For the text-containing cell, return its midpoint in [X, Y] coordinate format. 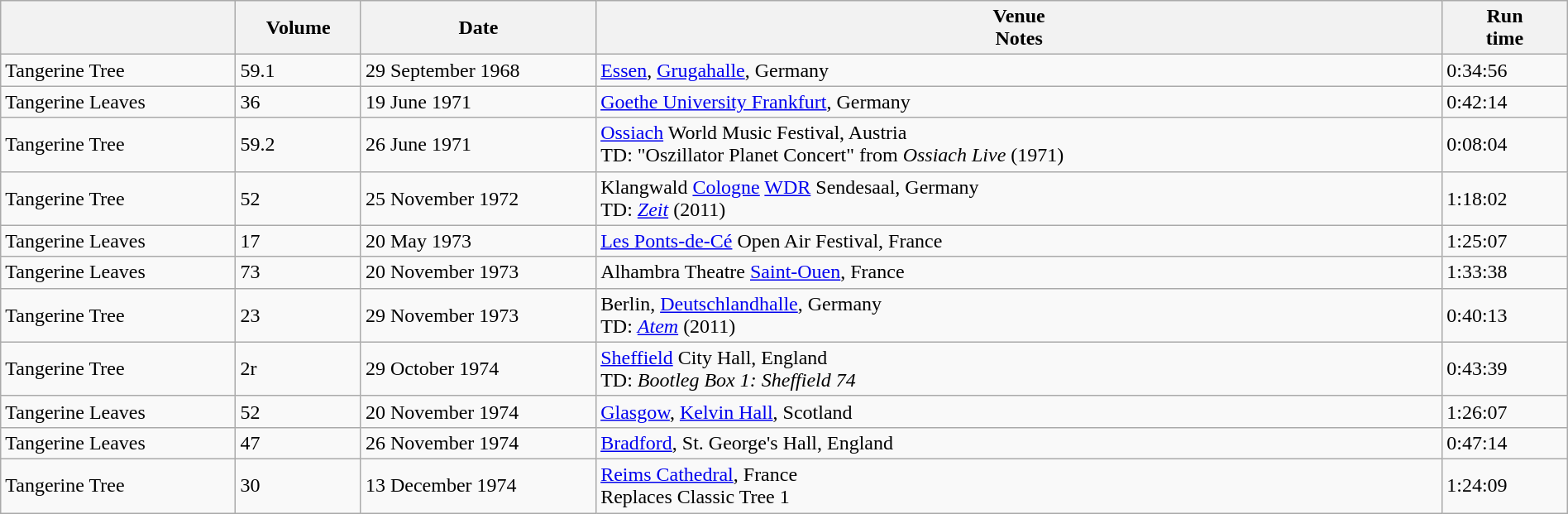
47 [299, 443]
Volume [299, 28]
13 December 1974 [478, 485]
20 November 1973 [478, 272]
1:18:02 [1505, 199]
Sheffield City Hall, EnglandTD: Bootleg Box 1: Sheffield 74 [1019, 369]
Bradford, St. George's Hall, England [1019, 443]
25 November 1972 [478, 199]
0:43:39 [1505, 369]
29 September 1968 [478, 70]
Les Ponts-de-Cé Open Air Festival, France [1019, 241]
Klangwald Cologne WDR Sendesaal, GermanyTD: Zeit (2011) [1019, 199]
1:26:07 [1505, 411]
Ossiach World Music Festival, AustriaTD: "Oszillator Planet Concert" from Ossiach Live (1971) [1019, 144]
29 October 1974 [478, 369]
Date [478, 28]
0:34:56 [1505, 70]
1:33:38 [1505, 272]
Reims Cathedral, FranceReplaces Classic Tree 1 [1019, 485]
0:42:14 [1505, 102]
0:40:13 [1505, 315]
26 June 1971 [478, 144]
Berlin, Deutschlandhalle, GermanyTD: Atem (2011) [1019, 315]
Runtime [1505, 28]
23 [299, 315]
Goethe University Frankfurt, Germany [1019, 102]
29 November 1973 [478, 315]
20 November 1974 [478, 411]
VenueNotes [1019, 28]
Essen, Grugahalle, Germany [1019, 70]
20 May 1973 [478, 241]
0:47:14 [1505, 443]
36 [299, 102]
Glasgow, Kelvin Hall, Scotland [1019, 411]
19 June 1971 [478, 102]
17 [299, 241]
1:24:09 [1505, 485]
1:25:07 [1505, 241]
59.2 [299, 144]
Alhambra Theatre Saint-Ouen, France [1019, 272]
73 [299, 272]
2r [299, 369]
30 [299, 485]
59.1 [299, 70]
26 November 1974 [478, 443]
0:08:04 [1505, 144]
